Extract the (x, y) coordinate from the center of the cell holding the provided text.  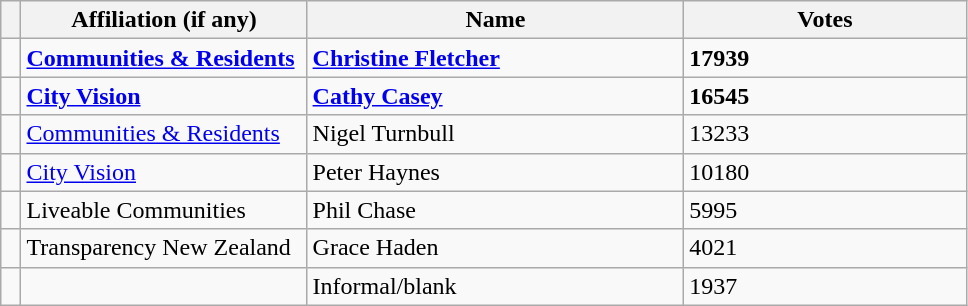
Phil Chase (496, 210)
Nigel Turnbull (496, 134)
Votes (825, 20)
Transparency New Zealand (164, 248)
Liveable Communities (164, 210)
Grace Haden (496, 248)
16545 (825, 96)
Informal/blank (496, 286)
Name (496, 20)
1937 (825, 286)
10180 (825, 172)
Peter Haynes (496, 172)
Cathy Casey (496, 96)
Christine Fletcher (496, 58)
13233 (825, 134)
5995 (825, 210)
17939 (825, 58)
Affiliation (if any) (164, 20)
4021 (825, 248)
